Return the [x, y] coordinate for the center point of the cell that contains the specified text.  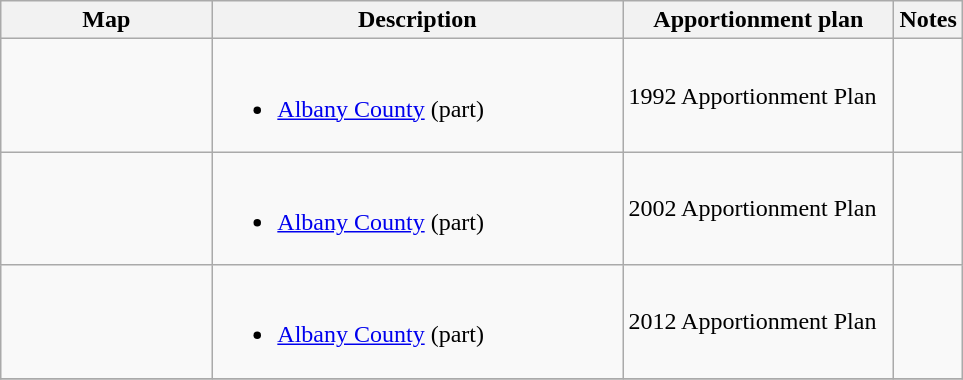
Map [106, 20]
2002 Apportionment Plan [758, 208]
Apportionment plan [758, 20]
1992 Apportionment Plan [758, 96]
Description [418, 20]
2012 Apportionment Plan [758, 322]
Notes [928, 20]
